Scan for the cell matching the given text and deliver its (X, Y) coordinate at center. 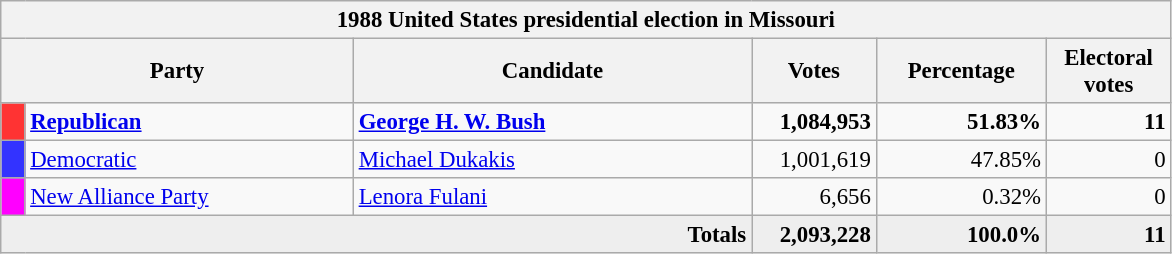
Republican (189, 122)
1,001,619 (814, 160)
Democratic (189, 160)
George H. W. Bush (552, 122)
New Alliance Party (189, 197)
51.83% (961, 122)
2,093,228 (814, 235)
Votes (814, 72)
Electoral votes (1108, 72)
6,656 (814, 197)
1988 United States presidential election in Missouri (586, 20)
Party (178, 72)
Percentage (961, 72)
Candidate (552, 72)
47.85% (961, 160)
1,084,953 (814, 122)
100.0% (961, 235)
Totals (376, 235)
0.32% (961, 197)
Lenora Fulani (552, 197)
Michael Dukakis (552, 160)
